Output the (x, y) coordinate of the center of the cell containing the given text.  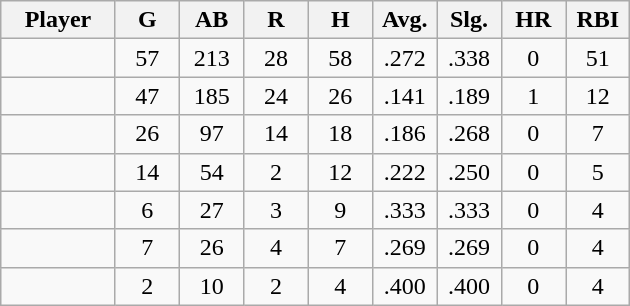
RBI (598, 20)
3 (276, 210)
Slg. (469, 20)
28 (276, 58)
5 (598, 172)
51 (598, 58)
.186 (404, 134)
.338 (469, 58)
.222 (404, 172)
HR (533, 20)
AB (211, 20)
.272 (404, 58)
G (147, 20)
97 (211, 134)
10 (211, 286)
R (276, 20)
6 (147, 210)
47 (147, 96)
1 (533, 96)
H (340, 20)
.268 (469, 134)
Player (58, 20)
57 (147, 58)
Avg. (404, 20)
9 (340, 210)
24 (276, 96)
.189 (469, 96)
.141 (404, 96)
18 (340, 134)
27 (211, 210)
185 (211, 96)
.250 (469, 172)
54 (211, 172)
58 (340, 58)
213 (211, 58)
